Identify which cell holds the provided text, then report its (X, Y) central coordinate. 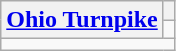
Ohio Turnpike (82, 20)
